Return [X, Y] of the center of cell containing provided text 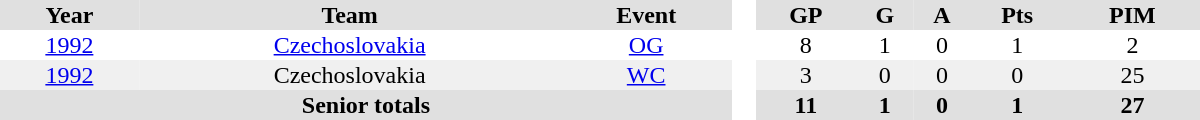
Team [350, 15]
2 [1132, 45]
A [942, 15]
Event [646, 15]
Year [70, 15]
3 [806, 75]
PIM [1132, 15]
11 [806, 105]
GP [806, 15]
OG [646, 45]
27 [1132, 105]
Senior totals [366, 105]
25 [1132, 75]
8 [806, 45]
WC [646, 75]
G [884, 15]
Pts [1018, 15]
